From the cell containing the given text, extract its center point as [x, y] coordinate. 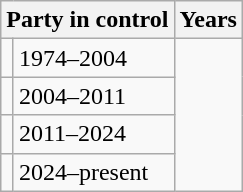
1974–2004 [94, 58]
2011–2024 [94, 134]
Party in control [88, 20]
Years [208, 20]
2004–2011 [94, 96]
2024–present [94, 172]
